Output the (X, Y) coordinate of the center of the cell containing the given text.  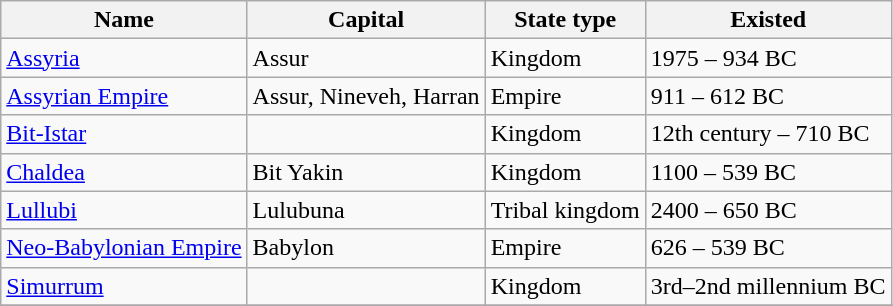
Bit Yakin (366, 172)
1100 – 539 BC (768, 172)
Capital (366, 20)
12th century – 710 BC (768, 134)
Babylon (366, 248)
1975 – 934 BC (768, 58)
3rd–2nd millennium BC (768, 286)
Assur, Nineveh, Harran (366, 96)
626 – 539 BC (768, 248)
Existed (768, 20)
Lulubuna (366, 210)
Assyria (124, 58)
911 – 612 BC (768, 96)
Lullubi (124, 210)
Assyrian Empire (124, 96)
Bit-Istar (124, 134)
Name (124, 20)
Assur (366, 58)
2400 – 650 BC (768, 210)
Tribal kingdom (565, 210)
Simurrum (124, 286)
Neo-Babylonian Empire (124, 248)
Chaldea (124, 172)
State type (565, 20)
